Scan for the cell matching the given text and deliver its (x, y) coordinate at center. 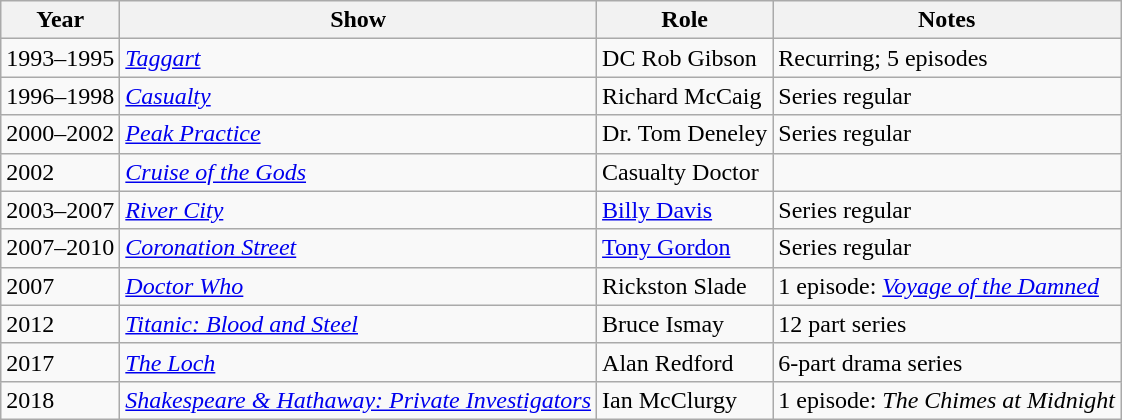
Year (60, 20)
Recurring; 5 episodes (947, 58)
Billy Davis (685, 210)
2018 (60, 400)
Dr. Tom Deneley (685, 134)
Role (685, 20)
Shakespeare & Hathaway: Private Investigators (358, 400)
Taggart (358, 58)
2007–2010 (60, 248)
12 part series (947, 324)
Doctor Who (358, 286)
Bruce Ismay (685, 324)
Coronation Street (358, 248)
2017 (60, 362)
Richard McCaig (685, 96)
Casualty Doctor (685, 172)
2007 (60, 286)
2000–2002 (60, 134)
2012 (60, 324)
1 episode: Voyage of the Damned (947, 286)
Alan Redford (685, 362)
Casualty (358, 96)
Tony Gordon (685, 248)
Cruise of the Gods (358, 172)
Notes (947, 20)
Peak Practice (358, 134)
River City (358, 210)
2003–2007 (60, 210)
DC Rob Gibson (685, 58)
1996–1998 (60, 96)
Titanic: Blood and Steel (358, 324)
1993–1995 (60, 58)
The Loch (358, 362)
Show (358, 20)
Rickston Slade (685, 286)
1 episode: The Chimes at Midnight (947, 400)
2002 (60, 172)
Ian McClurgy (685, 400)
6-part drama series (947, 362)
